Locate the cell with the specified text and output its [x, y] center coordinate. 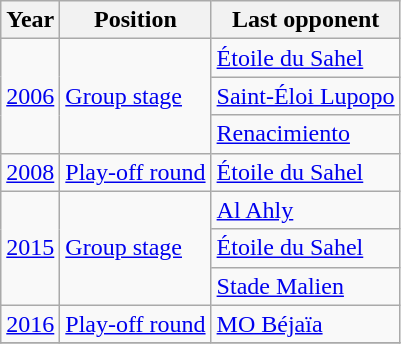
Saint-Éloi Lupopo [306, 96]
2008 [30, 172]
MO Béjaïa [306, 324]
Year [30, 20]
2016 [30, 324]
Position [136, 20]
Last opponent [306, 20]
Stade Malien [306, 286]
Renacimiento [306, 134]
2006 [30, 96]
2015 [30, 248]
Al Ahly [306, 210]
